Output the [X, Y] coordinate of the center of the cell containing the given text.  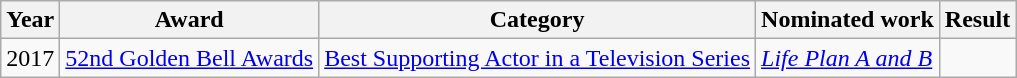
Category [538, 20]
2017 [30, 58]
Nominated work [848, 20]
Year [30, 20]
52nd Golden Bell Awards [190, 58]
Result [977, 20]
Best Supporting Actor in a Television Series [538, 58]
Award [190, 20]
Life Plan A and B [848, 58]
